For the text-containing cell, return its midpoint in [x, y] coordinate format. 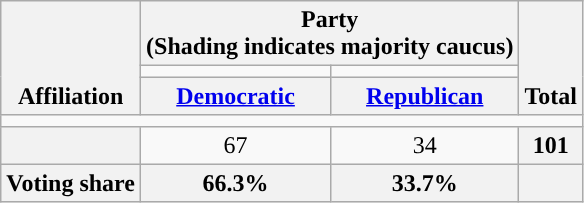
Party (Shading indicates majority caucus) [330, 34]
Total [551, 58]
66.3% [236, 183]
34 [425, 145]
101 [551, 145]
67 [236, 145]
Republican [425, 96]
33.7% [425, 183]
Democratic [236, 96]
Voting share [71, 183]
Affiliation [71, 58]
